Search for the cell housing the specified text and yield its [x, y] center coordinate. 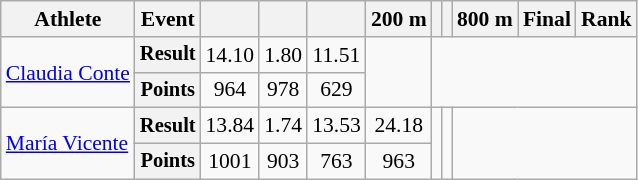
11.51 [336, 55]
903 [283, 162]
Rank [606, 19]
200 m [399, 19]
Final [547, 19]
1.80 [283, 55]
24.18 [399, 126]
1001 [230, 162]
María Vicente [68, 144]
629 [336, 90]
978 [283, 90]
14.10 [230, 55]
1.74 [283, 126]
13.84 [230, 126]
Event [168, 19]
964 [230, 90]
963 [399, 162]
763 [336, 162]
13.53 [336, 126]
Claudia Conte [68, 72]
800 m [485, 19]
Athlete [68, 19]
